Detect which cell encompasses the target text, then output its [x, y] center coordinate. 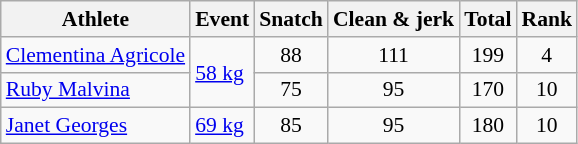
180 [488, 126]
Ruby Malvina [96, 90]
69 kg [222, 126]
Total [488, 19]
75 [291, 90]
Janet Georges [96, 126]
Snatch [291, 19]
199 [488, 55]
Athlete [96, 19]
Clean & jerk [394, 19]
58 kg [222, 72]
88 [291, 55]
Rank [546, 19]
Clementina Agricole [96, 55]
111 [394, 55]
Event [222, 19]
170 [488, 90]
85 [291, 126]
4 [546, 55]
